Find where the given text appears and provide that cell's center as [X, Y] coordinate. 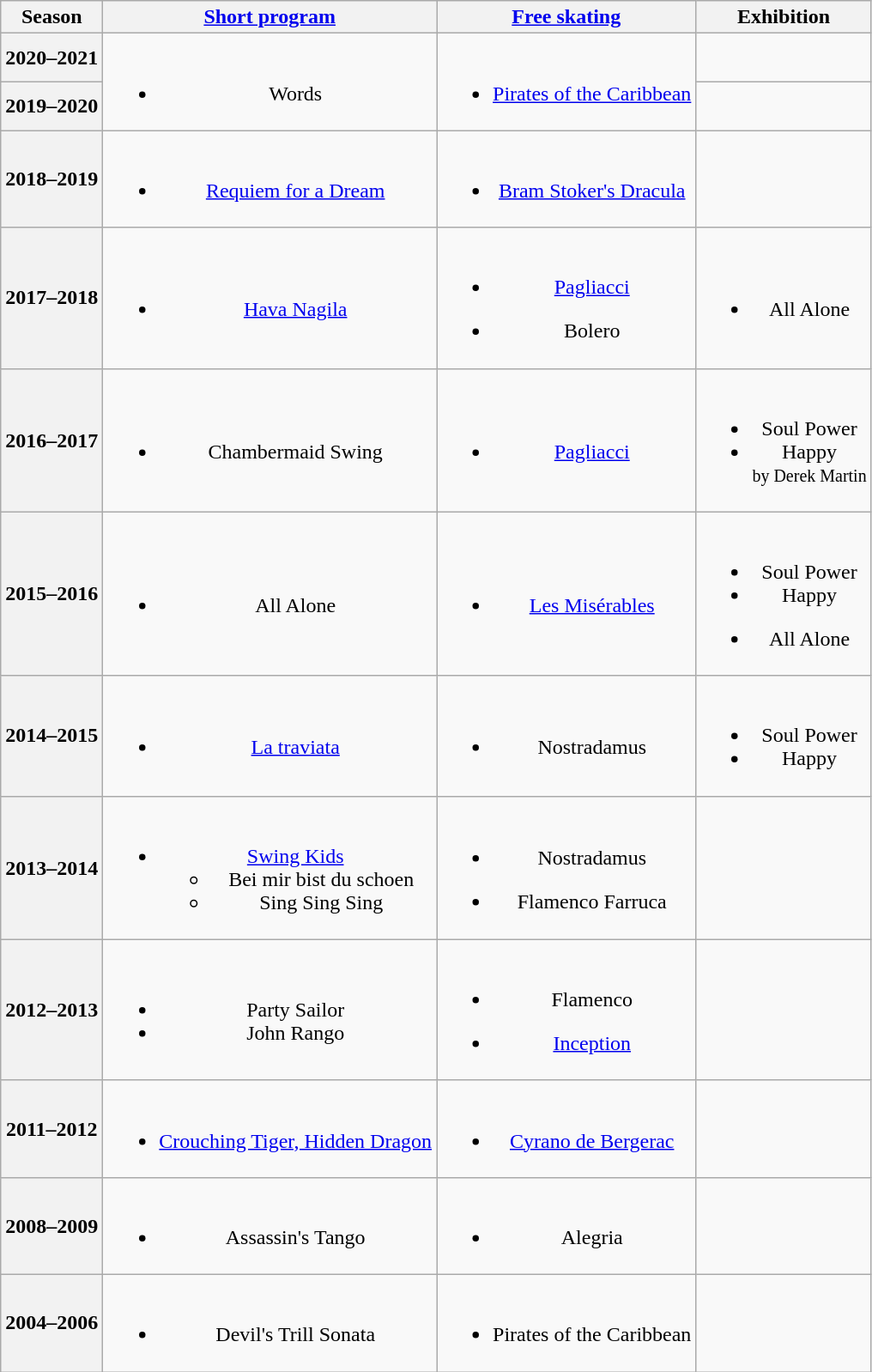
Nostradamus [566, 736]
2018–2019 [51, 179]
Soul PowerHappyby Derek Martin [784, 440]
La traviata [269, 736]
Party Sailor John Rango [269, 1010]
Swing Kids Bei mir bist du schoenSing Sing Sing [269, 867]
Requiem for a Dream [269, 179]
2004–2006 [51, 1322]
Alegria [566, 1226]
2012–2013 [51, 1010]
2013–2014 [51, 867]
Pagliacci Bolero [566, 298]
Soul PowerHappy [784, 736]
2015–2016 [51, 594]
Season [51, 17]
2008–2009 [51, 1226]
2019–2020 [51, 106]
Hava Nagila [269, 298]
Nostradamus Flamenco Farruca [566, 867]
2017–2018 [51, 298]
Les Misérables [566, 594]
2016–2017 [51, 440]
Crouching Tiger, Hidden Dragon [269, 1128]
2011–2012 [51, 1128]
FlamencoInception [566, 1010]
Assassin's Tango [269, 1226]
Chambermaid Swing [269, 440]
Free skating [566, 17]
Pagliacci [566, 440]
Short program [269, 17]
Devil's Trill Sonata [269, 1322]
2020–2021 [51, 58]
Words [269, 82]
Cyrano de Bergerac [566, 1128]
Soul PowerHappy All Alone [784, 594]
Exhibition [784, 17]
Bram Stoker's Dracula [566, 179]
2014–2015 [51, 736]
